Determine the [X, Y] coordinate at the center of the cell enclosing the given text.  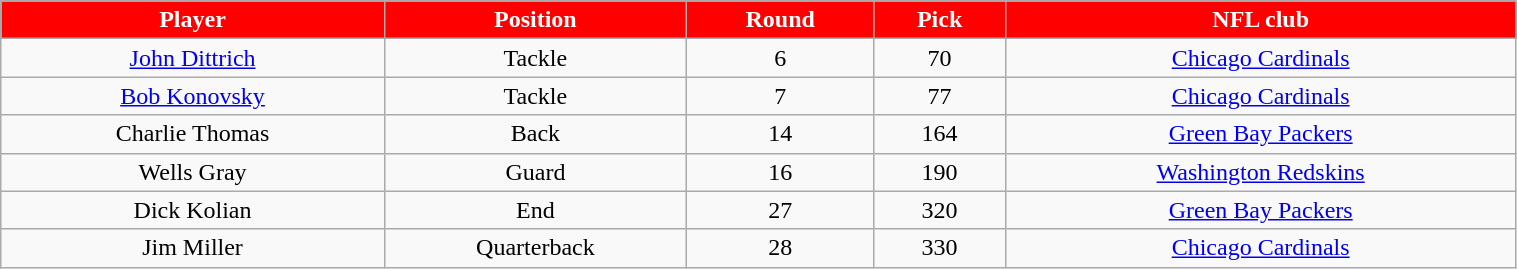
Dick Kolian [193, 210]
14 [780, 134]
Washington Redskins [1260, 172]
Pick [940, 20]
Guard [535, 172]
77 [940, 96]
Round [780, 20]
70 [940, 58]
End [535, 210]
Quarterback [535, 248]
Bob Konovsky [193, 96]
6 [780, 58]
Wells Gray [193, 172]
27 [780, 210]
164 [940, 134]
7 [780, 96]
330 [940, 248]
16 [780, 172]
Charlie Thomas [193, 134]
320 [940, 210]
NFL club [1260, 20]
28 [780, 248]
John Dittrich [193, 58]
Position [535, 20]
190 [940, 172]
Player [193, 20]
Jim Miller [193, 248]
Back [535, 134]
